Extract the (x, y) coordinate from the center of the cell holding the provided text.  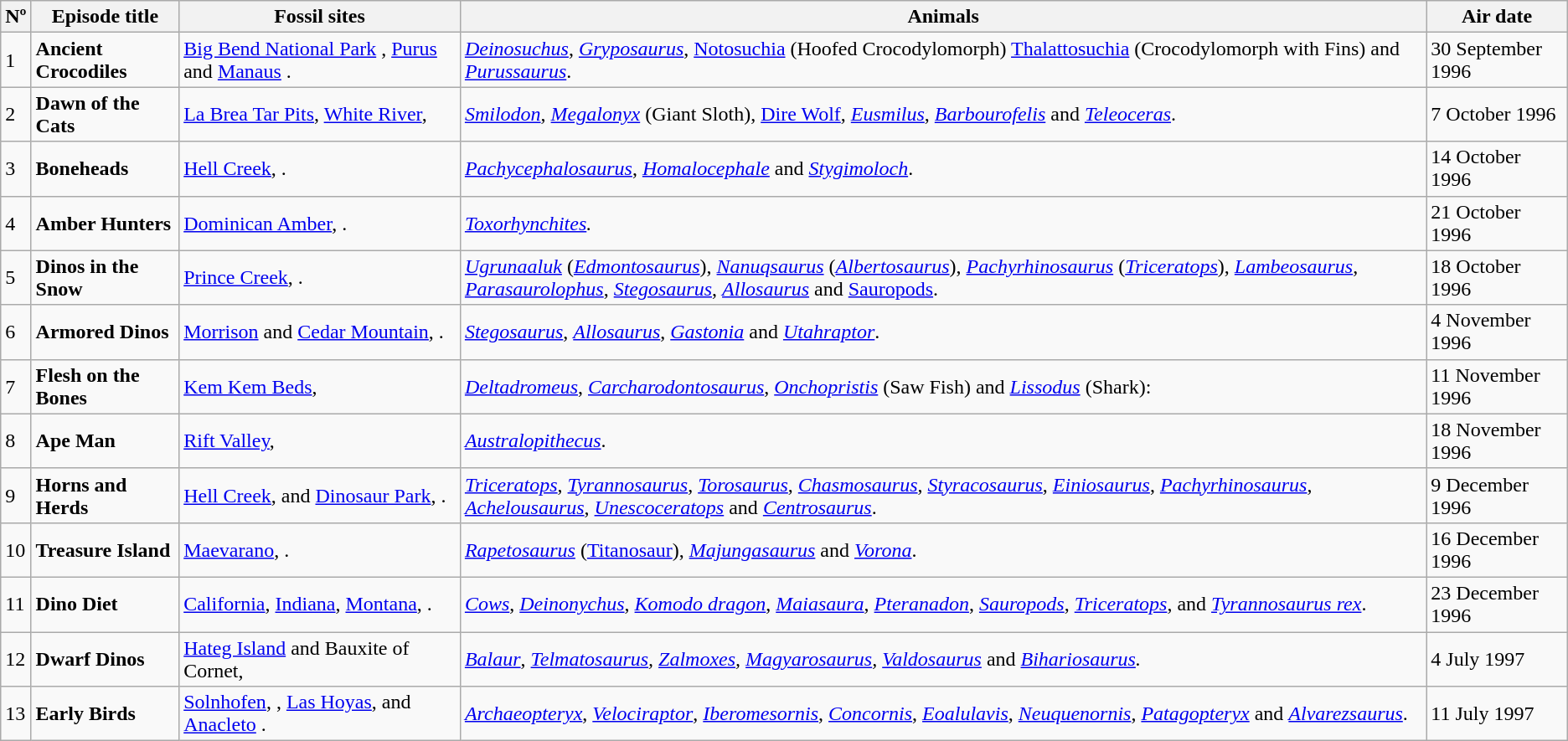
Pachycephalosaurus, Homalocephale and Stygimoloch. (943, 169)
La Brea Tar Pits, White River, (320, 114)
Dominican Amber, . (320, 223)
Smilodon, Megalonyx (Giant Sloth), Dire Wolf, Eusmilus, Barbourofelis and Teleoceras. (943, 114)
13 (16, 713)
Air date (1497, 17)
Fossil sites (320, 17)
Hateg Island and Bauxite of Cornet, (320, 658)
14 October 1996 (1497, 169)
3 (16, 169)
6 (16, 332)
11 July 1997 (1497, 713)
Animals (943, 17)
Toxorhynchites. (943, 223)
Deinosuchus, Gryposaurus, Notosuchia (Hoofed Crocodylomorph) Thalattosuchia (Crocodylomorph with Fins) and Purussaurus. (943, 60)
4 July 1997 (1497, 658)
Treasure Island (106, 549)
Deltadromeus, Carcharodontosaurus, Onchopristis (Saw Fish) and Lissodus (Shark): (943, 387)
7 (16, 387)
Ape Man (106, 440)
Kem Kem Beds, (320, 387)
Balaur, Telmatosaurus, Zalmoxes, Magyarosaurus, Valdosaurus and Bihariosaurus. (943, 658)
11 November 1996 (1497, 387)
Dinos in the Snow (106, 278)
16 December 1996 (1497, 549)
23 December 1996 (1497, 605)
Stegosaurus, Allosaurus, Gastonia and Utahraptor. (943, 332)
4 November 1996 (1497, 332)
Episode title (106, 17)
Dwarf Dinos (106, 658)
Ancient Crocodiles (106, 60)
9 December 1996 (1497, 496)
Cows, Deinonychus, Komodo dragon, Maiasaura, Pteranadon, Sauropods, Triceratops, and Tyrannosaurus rex. (943, 605)
Dawn of the Cats (106, 114)
Rapetosaurus (Titanosaur), Majungasaurus and Vorona. (943, 549)
Maevarano, . (320, 549)
18 November 1996 (1497, 440)
Archaeopteryx, Velociraptor, Iberomesornis, Concornis, Eoalulavis, Neuquenornis, Patagopteryx and Alvarezsaurus. (943, 713)
11 (16, 605)
Amber Hunters (106, 223)
10 (16, 549)
Solnhofen, , Las Hoyas, and Anacleto . (320, 713)
5 (16, 278)
Hell Creek, . (320, 169)
21 October 1996 (1497, 223)
Nº (16, 17)
18 October 1996 (1497, 278)
Morrison and Cedar Mountain, . (320, 332)
9 (16, 496)
Australopithecus. (943, 440)
12 (16, 658)
Rift Valley, (320, 440)
California, Indiana, Montana, . (320, 605)
Prince Creek, . (320, 278)
1 (16, 60)
Hell Creek, and Dinosaur Park, . (320, 496)
Triceratops, Tyrannosaurus, Torosaurus, Chasmosaurus, Styracosaurus, Einiosaurus, Pachyrhinosaurus, Achelousaurus, Unescoceratops and Centrosaurus. (943, 496)
Boneheads (106, 169)
Flesh on the Bones (106, 387)
4 (16, 223)
Dino Diet (106, 605)
Armored Dinos (106, 332)
7 October 1996 (1497, 114)
30 September 1996 (1497, 60)
Early Birds (106, 713)
Big Bend National Park , Purus and Manaus . (320, 60)
8 (16, 440)
Horns and Herds (106, 496)
2 (16, 114)
